For the text-containing cell, return its midpoint in [X, Y] coordinate format. 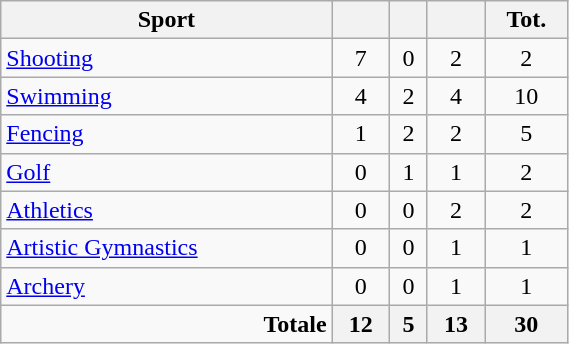
Artistic Gymnastics [166, 248]
7 [360, 58]
Swimming [166, 96]
10 [526, 96]
Totale [166, 324]
Tot. [526, 20]
Archery [166, 286]
Shooting [166, 58]
Fencing [166, 134]
30 [526, 324]
Golf [166, 172]
13 [456, 324]
12 [360, 324]
Athletics [166, 210]
Sport [166, 20]
